Extract the (X, Y) coordinate from the center of the cell holding the provided text.  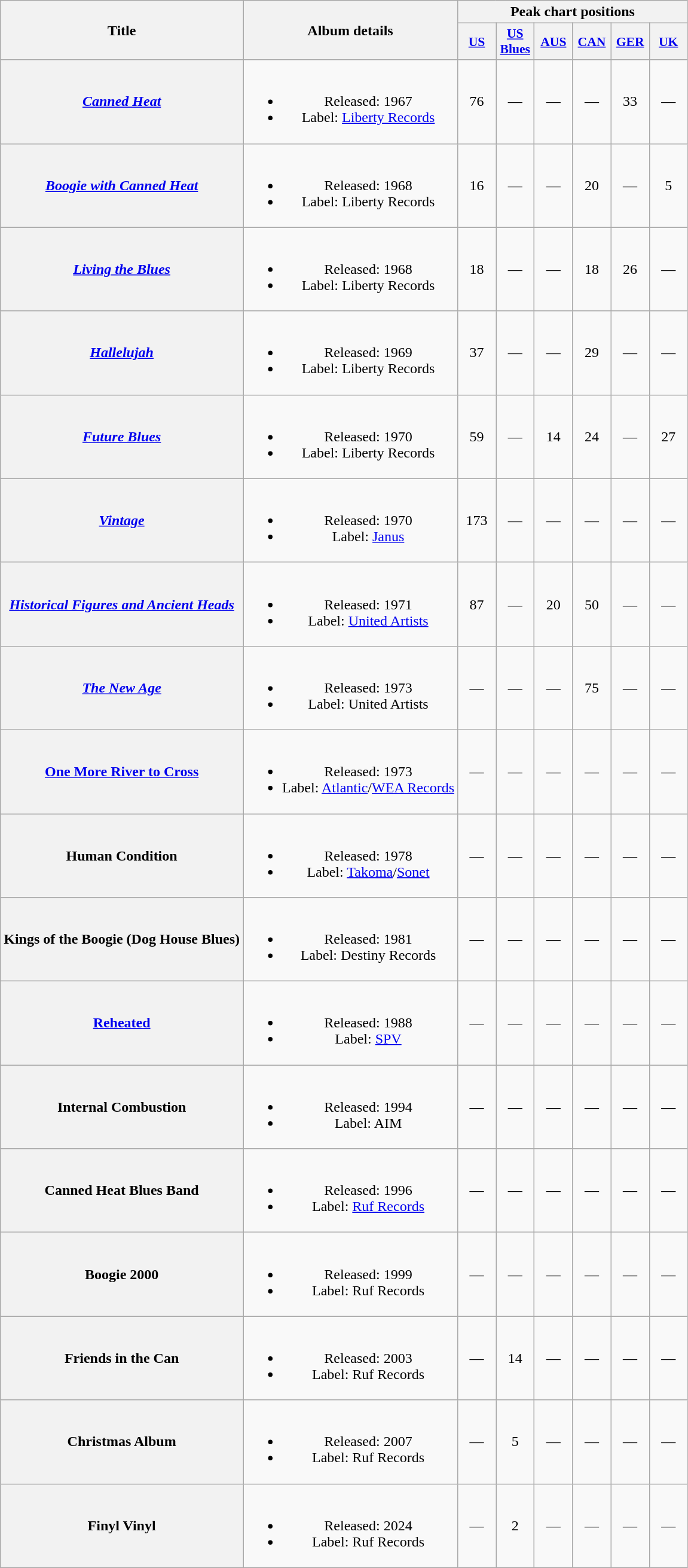
Kings of the Boogie (Dog House Blues) (122, 939)
UK (668, 42)
Released: 1973Label: Atlantic/WEA Records (350, 771)
Released: 1970Label: Janus (350, 520)
Released: 1988Label: SPV (350, 1023)
Released: 1967Label: Liberty Records (350, 102)
27 (668, 437)
Internal Combustion (122, 1107)
One More River to Cross (122, 771)
Christmas Album (122, 1442)
Future Blues (122, 437)
Peak chart positions (573, 12)
Friends in the Can (122, 1358)
Released: 1970Label: Liberty Records (350, 437)
24 (592, 437)
Released: 2007Label: Ruf Records (350, 1442)
Released: 2024Label: Ruf Records (350, 1526)
Released: 1996Label: Ruf Records (350, 1191)
CAN (592, 42)
Album details (350, 30)
USBlues (515, 42)
Finyl Vinyl (122, 1526)
Released: 1999Label: Ruf Records (350, 1274)
Released: 1978Label: Takoma/Sonet (350, 855)
Released: 1971Label: United Artists (350, 604)
US (477, 42)
Vintage (122, 520)
AUS (554, 42)
33 (630, 102)
Reheated (122, 1023)
2 (515, 1526)
Released: 1973Label: United Artists (350, 688)
50 (592, 604)
Canned Heat (122, 102)
The New Age (122, 688)
29 (592, 353)
87 (477, 604)
Released: 2003Label: Ruf Records (350, 1358)
Human Condition (122, 855)
Living the Blues (122, 269)
Boogie 2000 (122, 1274)
26 (630, 269)
Released: 1969Label: Liberty Records (350, 353)
Canned Heat Blues Band (122, 1191)
76 (477, 102)
16 (477, 185)
37 (477, 353)
Historical Figures and Ancient Heads (122, 604)
Hallelujah (122, 353)
59 (477, 437)
Boogie with Canned Heat (122, 185)
75 (592, 688)
173 (477, 520)
GER (630, 42)
Released: 1994Label: AIM (350, 1107)
Title (122, 30)
Released: 1981Label: Destiny Records (350, 939)
